Provide the [X, Y] coordinate of the cell's center where the given text is located.  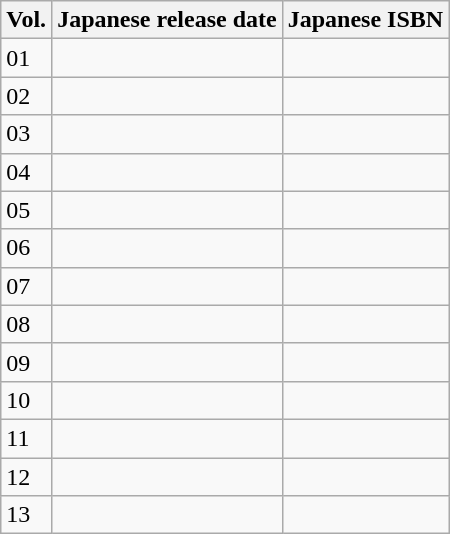
11 [26, 438]
04 [26, 172]
01 [26, 58]
Japanese ISBN [365, 20]
Japanese release date [168, 20]
10 [26, 400]
09 [26, 362]
Vol. [26, 20]
06 [26, 248]
07 [26, 286]
03 [26, 134]
05 [26, 210]
02 [26, 96]
08 [26, 324]
13 [26, 515]
12 [26, 477]
